Capture the cell that displays the provided text and extract its (X, Y) central coordinate. 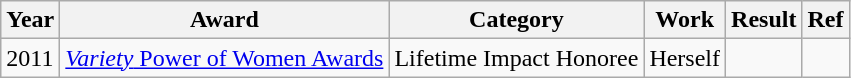
Category (516, 20)
Herself (685, 58)
Result (764, 20)
Year (30, 20)
Lifetime Impact Honoree (516, 58)
Work (685, 20)
Variety Power of Women Awards (224, 58)
2011 (30, 58)
Award (224, 20)
Ref (826, 20)
